Determine the (x, y) coordinate at the center of the cell enclosing the given text.  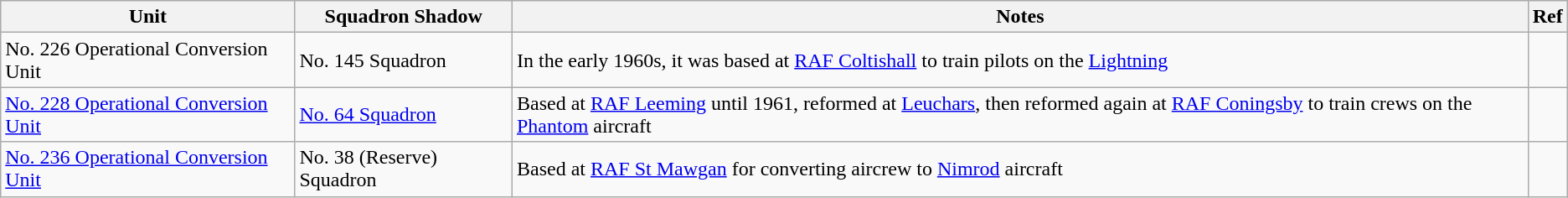
No. 236 Operational Conversion Unit (147, 169)
No. 226 Operational Conversion Unit (147, 60)
No. 38 (Reserve) Squadron (404, 169)
In the early 1960s, it was based at RAF Coltishall to train pilots on the Lightning (1020, 60)
No. 64 Squadron (404, 114)
Based at RAF Leeming until 1961, reformed at Leuchars, then reformed again at RAF Coningsby to train crews on the Phantom aircraft (1020, 114)
Ref (1548, 17)
Unit (147, 17)
No. 145 Squadron (404, 60)
Based at RAF St Mawgan for converting aircrew to Nimrod aircraft (1020, 169)
Notes (1020, 17)
Squadron Shadow (404, 17)
No. 228 Operational Conversion Unit (147, 114)
